For the text-containing cell, return its midpoint in (x, y) coordinate format. 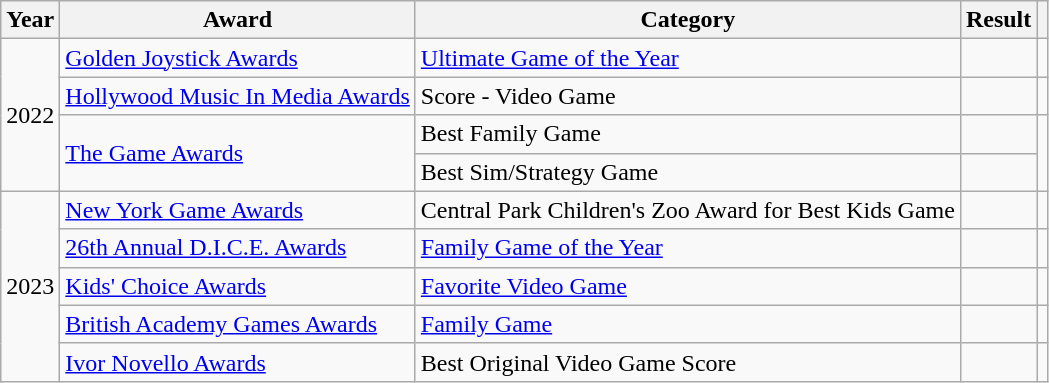
Best Original Video Game Score (688, 362)
Ultimate Game of the Year (688, 58)
The Game Awards (238, 153)
Best Sim/Strategy Game (688, 172)
New York Game Awards (238, 210)
British Academy Games Awards (238, 324)
Year (30, 20)
Family Game of the Year (688, 248)
26th Annual D.I.C.E. Awards (238, 248)
Award (238, 20)
Family Game (688, 324)
2022 (30, 115)
Result (998, 20)
Kids' Choice Awards (238, 286)
Favorite Video Game (688, 286)
Best Family Game (688, 134)
Hollywood Music In Media Awards (238, 96)
Score - Video Game (688, 96)
Ivor Novello Awards (238, 362)
Category (688, 20)
2023 (30, 286)
Golden Joystick Awards (238, 58)
Central Park Children's Zoo Award for Best Kids Game (688, 210)
